Find where the given text appears and provide that cell's center as [x, y] coordinate. 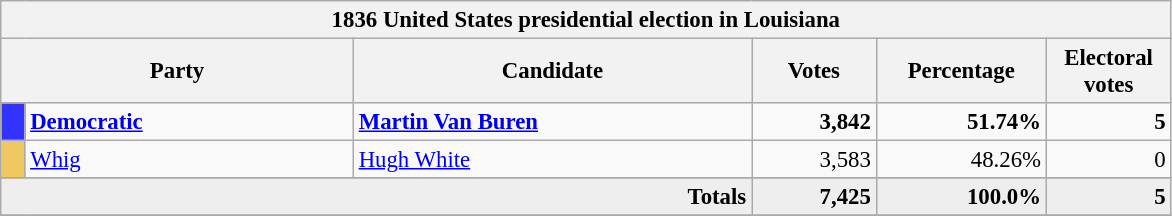
Martin Van Buren [552, 122]
Percentage [961, 72]
Candidate [552, 72]
Party [178, 72]
Totals [376, 197]
1836 United States presidential election in Louisiana [586, 20]
7,425 [814, 197]
Democratic [189, 122]
Votes [814, 72]
3,842 [814, 122]
Hugh White [552, 160]
Whig [189, 160]
48.26% [961, 160]
100.0% [961, 197]
0 [1108, 160]
51.74% [961, 122]
Electoral votes [1108, 72]
3,583 [814, 160]
